Pinpoint the cell where the given text exists, returning its (X, Y) midpoint coordinate. 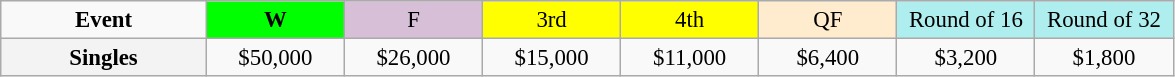
$6,400 (828, 58)
$1,800 (1104, 58)
Round of 16 (966, 20)
QF (828, 20)
$50,000 (275, 58)
$3,200 (966, 58)
$11,000 (690, 58)
$26,000 (413, 58)
Singles (104, 58)
3rd (552, 20)
4th (690, 20)
Event (104, 20)
Round of 32 (1104, 20)
$15,000 (552, 58)
F (413, 20)
W (275, 20)
